Search for the cell housing the specified text and yield its [x, y] center coordinate. 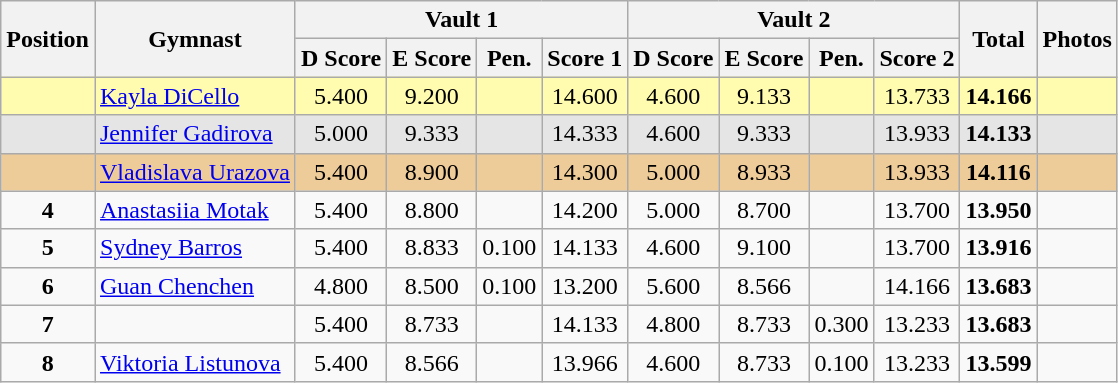
0.300 [842, 324]
Total [998, 39]
Vault 1 [461, 20]
Score 2 [917, 58]
14.333 [585, 134]
Guan Chenchen [194, 286]
Sydney Barros [194, 248]
13.966 [585, 362]
Vault 2 [794, 20]
9.100 [764, 248]
8.500 [432, 286]
8.800 [432, 210]
7 [48, 324]
8 [48, 362]
14.300 [585, 172]
8.833 [432, 248]
8.933 [764, 172]
14.200 [585, 210]
Photos [1077, 39]
13.733 [917, 96]
6 [48, 286]
Score 1 [585, 58]
13.200 [585, 286]
8.900 [432, 172]
13.916 [998, 248]
Jennifer Gadirova [194, 134]
13.950 [998, 210]
Vladislava Urazova [194, 172]
14.600 [585, 96]
4 [48, 210]
Kayla DiCello [194, 96]
14.116 [998, 172]
Gymnast [194, 39]
Viktoria Listunova [194, 362]
8.700 [764, 210]
5.600 [674, 286]
9.133 [764, 96]
Anastasiia Motak [194, 210]
13.599 [998, 362]
5 [48, 248]
Position [48, 39]
9.200 [432, 96]
